Provide the [X, Y] coordinate of the cell's center where the given text is located.  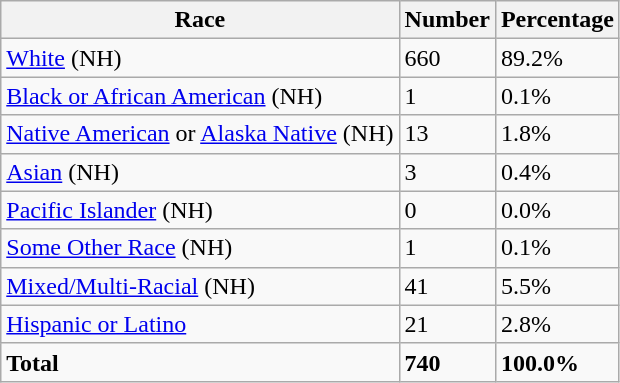
100.0% [557, 362]
0.4% [557, 172]
41 [447, 286]
660 [447, 58]
5.5% [557, 286]
740 [447, 362]
3 [447, 172]
Race [200, 20]
21 [447, 324]
Pacific Islander (NH) [200, 210]
Hispanic or Latino [200, 324]
Some Other Race (NH) [200, 248]
0 [447, 210]
13 [447, 134]
White (NH) [200, 58]
Native American or Alaska Native (NH) [200, 134]
Asian (NH) [200, 172]
Number [447, 20]
1.8% [557, 134]
0.0% [557, 210]
Total [200, 362]
2.8% [557, 324]
Percentage [557, 20]
Mixed/Multi-Racial (NH) [200, 286]
Black or African American (NH) [200, 96]
89.2% [557, 58]
